Identify which cell holds the provided text, then report its [X, Y] central coordinate. 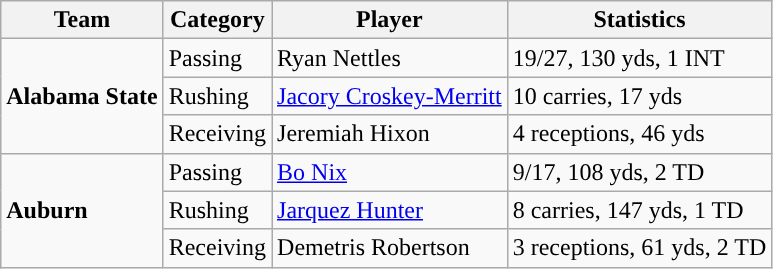
8 carries, 147 yds, 1 TD [640, 210]
Alabama State [82, 96]
Demetris Robertson [390, 248]
Jarquez Hunter [390, 210]
Category [217, 20]
Statistics [640, 20]
Jeremiah Hixon [390, 134]
4 receptions, 46 yds [640, 134]
Team [82, 20]
Jacory Croskey-Merritt [390, 96]
Player [390, 20]
Bo Nix [390, 172]
Auburn [82, 210]
19/27, 130 yds, 1 INT [640, 58]
10 carries, 17 yds [640, 96]
Ryan Nettles [390, 58]
9/17, 108 yds, 2 TD [640, 172]
3 receptions, 61 yds, 2 TD [640, 248]
